Locate the cell with the specified text and output its [x, y] center coordinate. 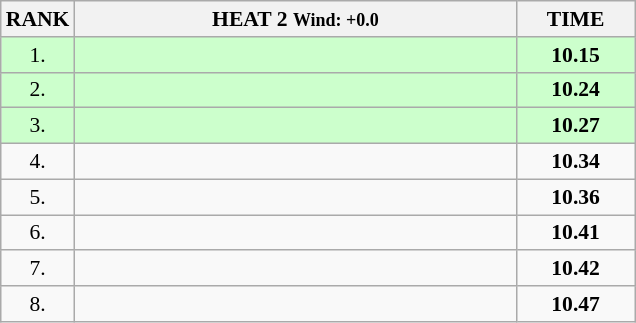
TIME [576, 19]
RANK [38, 19]
HEAT 2 Wind: +0.0 [295, 19]
2. [38, 90]
3. [38, 126]
5. [38, 197]
10.15 [576, 55]
7. [38, 269]
10.42 [576, 269]
10.24 [576, 90]
10.36 [576, 197]
8. [38, 304]
10.27 [576, 126]
1. [38, 55]
6. [38, 233]
10.41 [576, 233]
10.34 [576, 162]
4. [38, 162]
10.47 [576, 304]
